Extract the (X, Y) coordinate from the center of the cell holding the provided text.  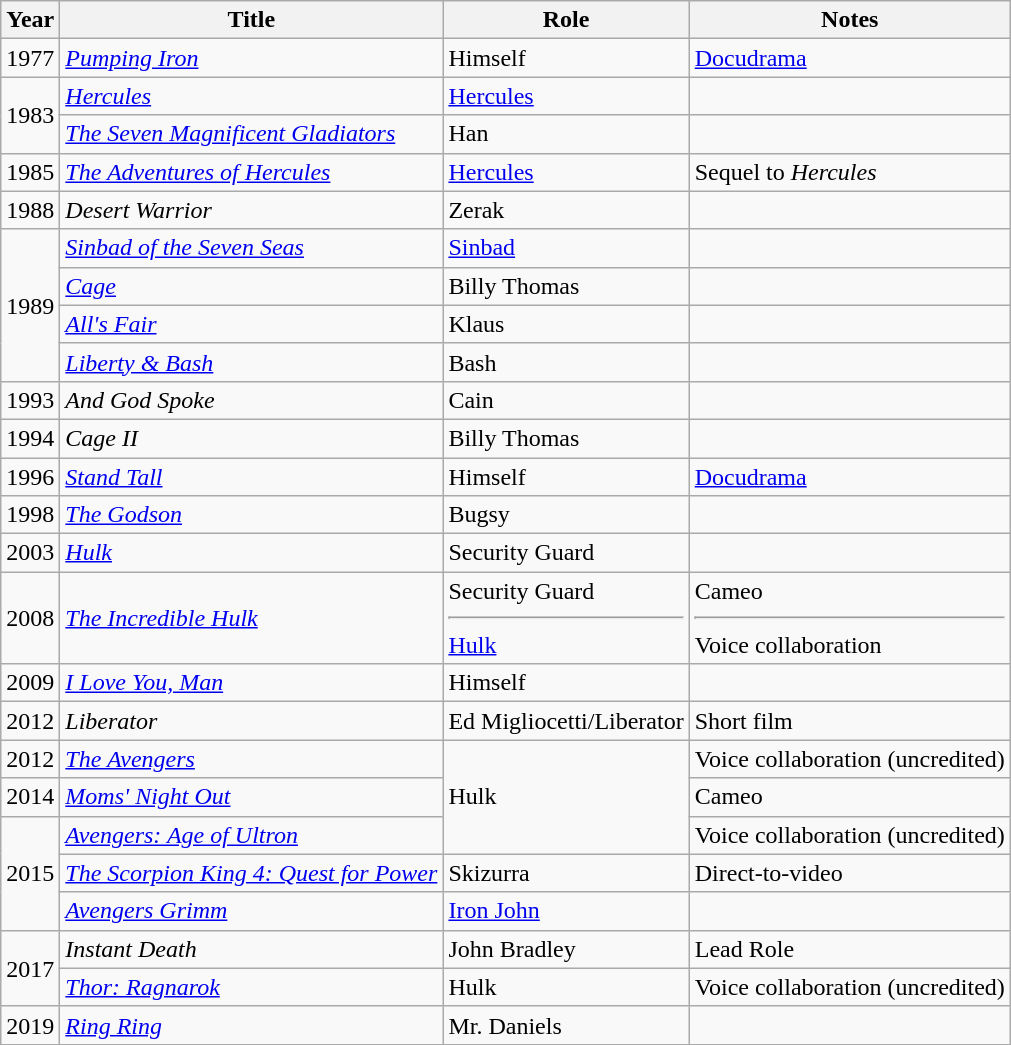
Iron John (566, 911)
Security Guard (566, 553)
2003 (30, 553)
Role (566, 20)
2009 (30, 683)
2017 (30, 968)
Desert Warrior (252, 210)
John Bradley (566, 949)
1988 (30, 210)
Bash (566, 362)
Liberator (252, 721)
Avengers: Age of Ultron (252, 835)
Cage (252, 286)
1977 (30, 58)
2015 (30, 873)
Title (252, 20)
The Incredible Hulk (252, 618)
1993 (30, 400)
Stand Tall (252, 477)
Han (566, 134)
1989 (30, 305)
1998 (30, 515)
Security Guard Hulk (566, 618)
Cain (566, 400)
Klaus (566, 324)
Year (30, 20)
Instant Death (252, 949)
1996 (30, 477)
2014 (30, 797)
Sinbad of the Seven Seas (252, 248)
Sequel to Hercules (850, 172)
And God Spoke (252, 400)
2019 (30, 1025)
The Avengers (252, 759)
Cage II (252, 438)
Liberty & Bash (252, 362)
1985 (30, 172)
Mr. Daniels (566, 1025)
Avengers Grimm (252, 911)
2008 (30, 618)
Cameo (850, 797)
Lead Role (850, 949)
1983 (30, 115)
Ed Migliocetti/Liberator (566, 721)
Short film (850, 721)
The Seven Magnificent Gladiators (252, 134)
CameoVoice collaboration (850, 618)
Pumping Iron (252, 58)
The Adventures of Hercules (252, 172)
Thor: Ragnarok (252, 987)
Skizurra (566, 873)
Ring Ring (252, 1025)
Notes (850, 20)
All's Fair (252, 324)
Zerak (566, 210)
Sinbad (566, 248)
Moms' Night Out (252, 797)
The Scorpion King 4: Quest for Power (252, 873)
Bugsy (566, 515)
The Godson (252, 515)
1994 (30, 438)
I Love You, Man (252, 683)
Direct-to-video (850, 873)
